Find where the given text appears and provide that cell's center as [X, Y] coordinate. 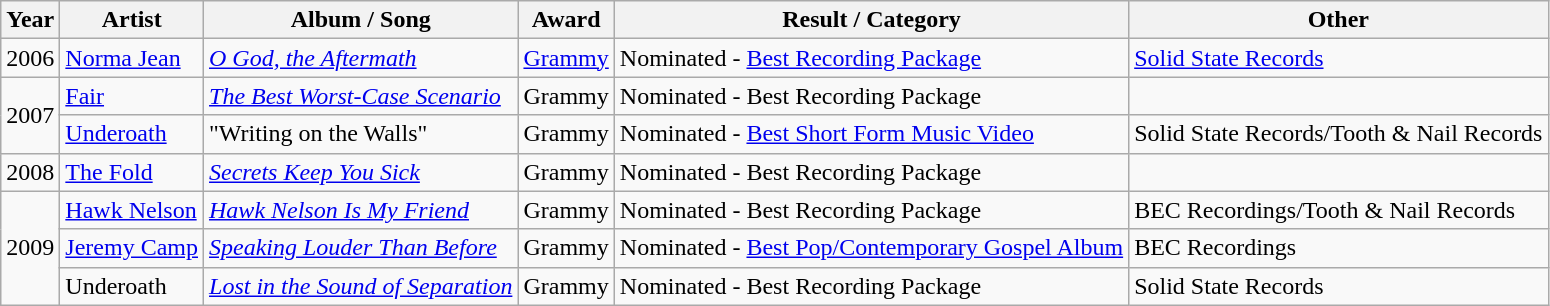
Hawk Nelson [132, 210]
Secrets Keep You Sick [361, 172]
2006 [30, 58]
Solid State Records/Tooth & Nail Records [1338, 134]
2009 [30, 248]
Artist [132, 20]
"Writing on the Walls" [361, 134]
Nominated - Best Short Form Music Video [871, 134]
Nominated - Best Pop/Contemporary Gospel Album [871, 248]
Lost in the Sound of Separation [361, 286]
Other [1338, 20]
The Fold [132, 172]
The Best Worst-Case Scenario [361, 96]
Album / Song [361, 20]
2008 [30, 172]
Jeremy Camp [132, 248]
Award [566, 20]
O God, the Aftermath [361, 58]
Fair [132, 96]
Year [30, 20]
Speaking Louder Than Before [361, 248]
BEC Recordings/Tooth & Nail Records [1338, 210]
Result / Category [871, 20]
2007 [30, 115]
Hawk Nelson Is My Friend [361, 210]
Norma Jean [132, 58]
BEC Recordings [1338, 248]
